Detect which cell encompasses the target text, then output its [X, Y] center coordinate. 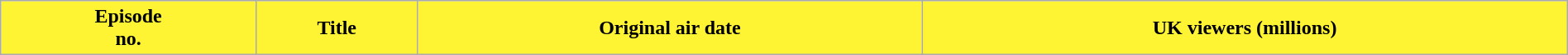
Title [337, 28]
UK viewers (millions) [1245, 28]
Episodeno. [129, 28]
Original air date [670, 28]
